Return the [X, Y] coordinate for the center point of the cell that contains the specified text.  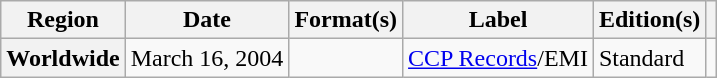
Standard [649, 58]
Worldwide [63, 58]
Date [207, 20]
Edition(s) [649, 20]
CCP Records/EMI [498, 58]
March 16, 2004 [207, 58]
Format(s) [346, 20]
Region [63, 20]
Label [498, 20]
